Detect which cell encompasses the target text, then output its [x, y] center coordinate. 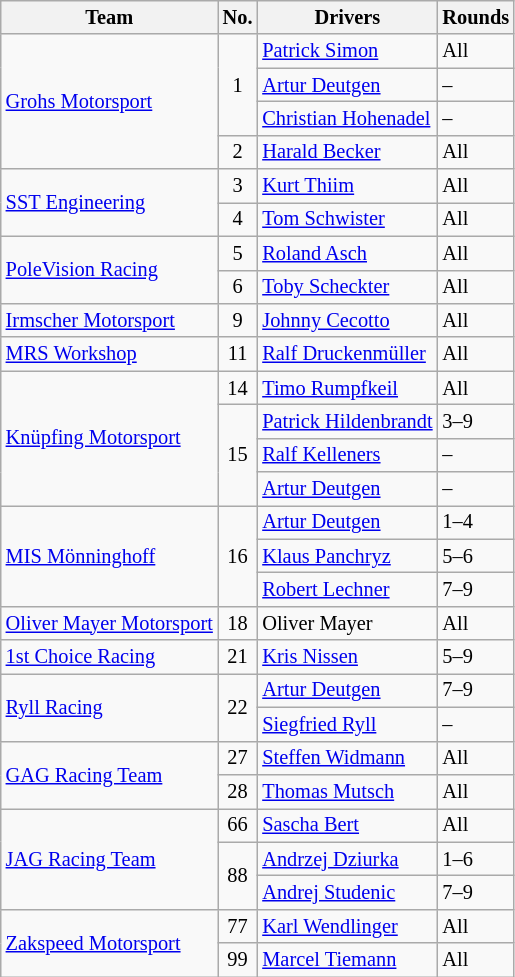
2 [238, 152]
Team [110, 17]
Drivers [347, 17]
21 [238, 657]
9 [238, 320]
Karl Wendlinger [347, 926]
11 [238, 354]
Irmscher Motorsport [110, 320]
MRS Workshop [110, 354]
GAG Racing Team [110, 774]
16 [238, 556]
JAG Racing Team [110, 858]
4 [238, 219]
88 [238, 876]
Kris Nissen [347, 657]
SST Engineering [110, 202]
PoleVision Racing [110, 270]
Ralf Druckenmüller [347, 354]
Marcel Tiemann [347, 960]
Ralf Kelleners [347, 455]
Sascha Bert [347, 825]
6 [238, 287]
1–4 [476, 522]
Klaus Panchryz [347, 556]
Robert Lechner [347, 589]
Ryll Racing [110, 706]
Timo Rumpfkeil [347, 388]
Patrick Simon [347, 51]
15 [238, 454]
Rounds [476, 17]
Steffen Widmann [347, 758]
1st Choice Racing [110, 657]
28 [238, 791]
18 [238, 623]
Christian Hohenadel [347, 118]
Tom Schwister [347, 219]
Zakspeed Motorsport [110, 942]
99 [238, 960]
No. [238, 17]
Toby Scheckter [347, 287]
Patrick Hildenbrandt [347, 421]
Kurt Thiim [347, 186]
Johnny Cecotto [347, 320]
MIS Mönninghoff [110, 556]
27 [238, 758]
Oliver Mayer Motorsport [110, 623]
5 [238, 253]
Harald Becker [347, 152]
5–9 [476, 657]
22 [238, 706]
77 [238, 926]
5–6 [476, 556]
66 [238, 825]
3 [238, 186]
3–9 [476, 421]
Roland Asch [347, 253]
Andrzej Dziurka [347, 859]
Andrej Studenic [347, 892]
Oliver Mayer [347, 623]
Thomas Mutsch [347, 791]
Siegfried Ryll [347, 724]
Knüpfing Motorsport [110, 438]
1 [238, 84]
1–6 [476, 859]
14 [238, 388]
Grohs Motorsport [110, 102]
